Locate the cell with the specified text and output its [x, y] center coordinate. 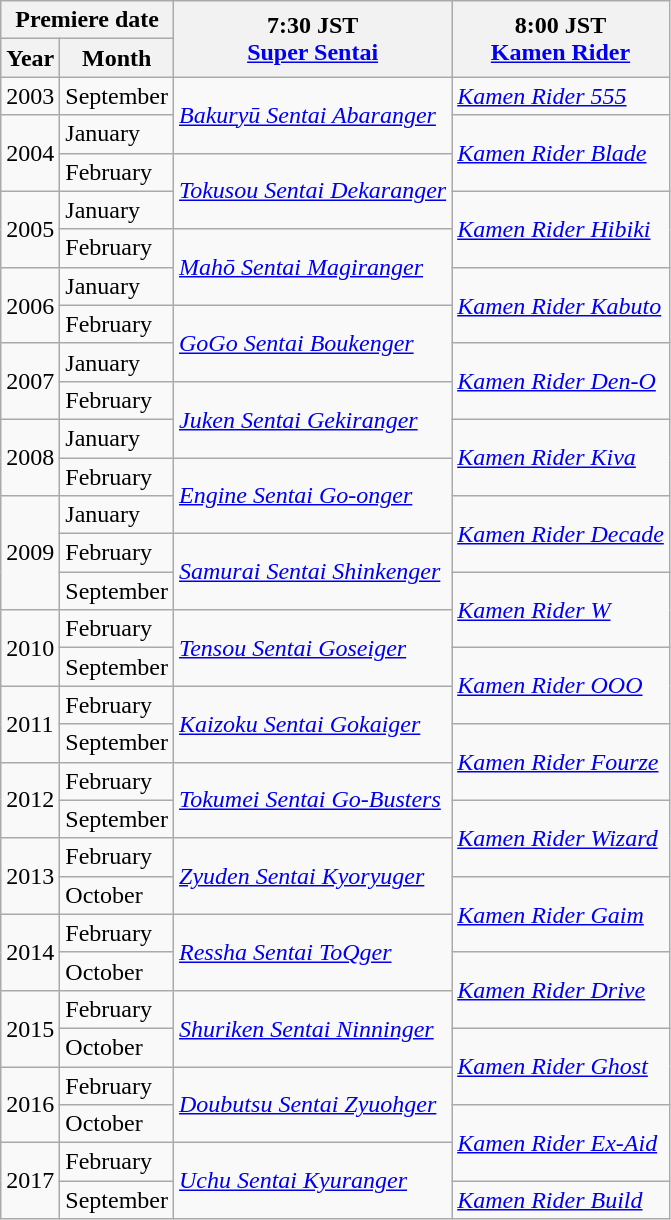
Kamen Rider Fourze [561, 762]
2012 [30, 800]
2007 [30, 381]
2004 [30, 153]
Samurai Sentai Shinkenger [313, 572]
Tokusou Sentai Dekaranger [313, 191]
2010 [30, 648]
2015 [30, 1028]
Kamen Rider Ghost [561, 1066]
Juken Sentai Gekiranger [313, 419]
Shuriken Sentai Ninninger [313, 1028]
Kamen Rider Gaim [561, 914]
Uchu Sentai Kyuranger [313, 1181]
2005 [30, 229]
2008 [30, 457]
Kamen Rider Blade [561, 153]
Tokumei Sentai Go-Busters [313, 800]
2011 [30, 724]
Kamen Rider W [561, 610]
Kamen Rider Ex-Aid [561, 1143]
Year [30, 58]
Kamen Rider Decade [561, 534]
8:00 JSTKamen Rider [561, 39]
2013 [30, 876]
Premiere date [88, 20]
Ressha Sentai ToQger [313, 952]
7:30 JSTSuper Sentai [313, 39]
Kamen Rider Hibiki [561, 229]
Kamen Rider Den-O [561, 381]
Kamen Rider OOO [561, 686]
Kamen Rider Build [561, 1200]
Mahō Sentai Magiranger [313, 267]
Kamen Rider 555 [561, 96]
2009 [30, 553]
Kamen Rider Kabuto [561, 305]
Kaizoku Sentai Gokaiger [313, 724]
2016 [30, 1104]
2014 [30, 952]
2006 [30, 305]
2017 [30, 1181]
Kamen Rider Kiva [561, 457]
Kamen Rider Wizard [561, 838]
Zyuden Sentai Kyoryuger [313, 876]
2003 [30, 96]
Month [117, 58]
Tensou Sentai Goseiger [313, 648]
Kamen Rider Drive [561, 990]
GoGo Sentai Boukenger [313, 343]
Doubutsu Sentai Zyuohger [313, 1104]
Engine Sentai Go-onger [313, 496]
Bakuryū Sentai Abaranger [313, 115]
